Extract the [X, Y] coordinate from the center of the cell holding the provided text.  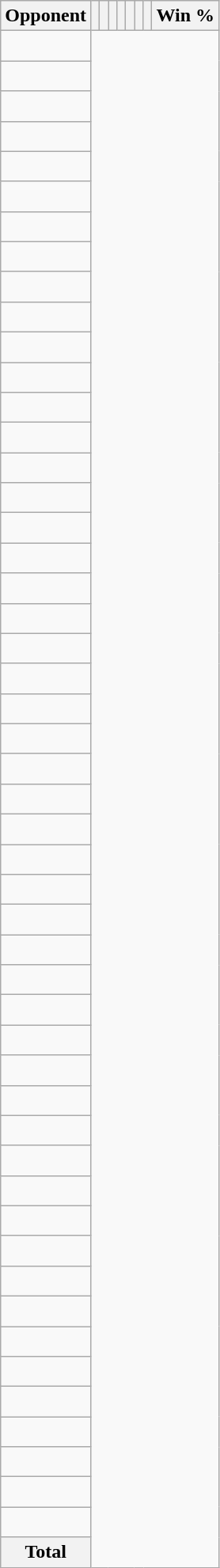
Win % [185, 16]
Total [46, 1552]
Opponent [46, 16]
